Capture the cell that displays the provided text and extract its [x, y] central coordinate. 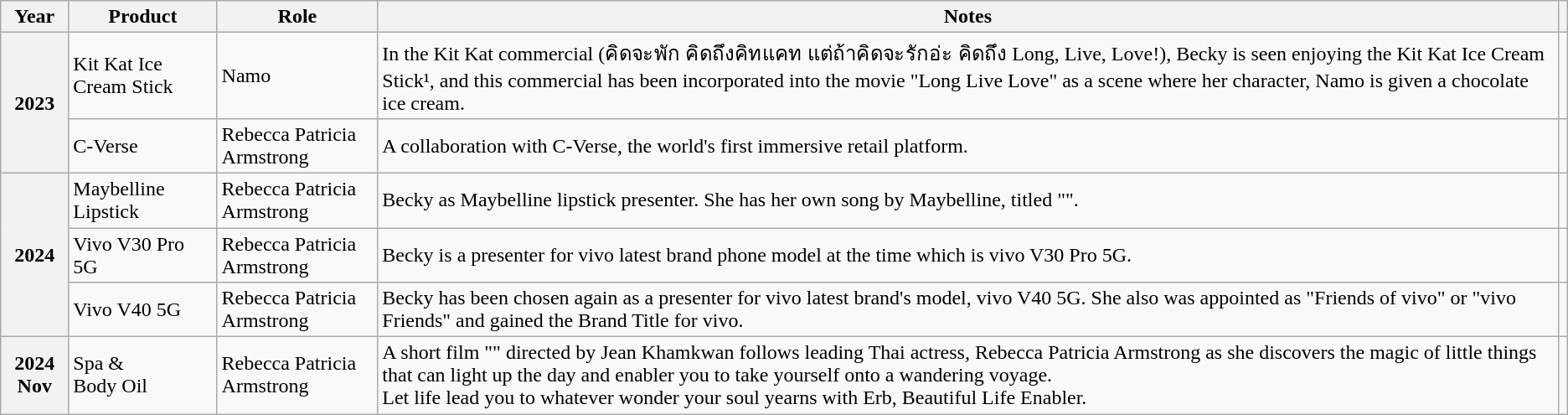
2024 [35, 255]
2024 Nov [35, 376]
Becky as Maybelline lipstick presenter. She has her own song by Maybelline, titled "". [968, 200]
Namo [297, 75]
C-Verse [142, 146]
Role [297, 17]
2023 [35, 103]
Notes [968, 17]
Kit Kat Ice Cream Stick [142, 75]
A collaboration with C-Verse, the world's first immersive retail platform. [968, 146]
Spa &Body Oil [142, 376]
Year [35, 17]
Vivo V40 5G [142, 310]
Product [142, 17]
Vivo V30 Pro 5G [142, 255]
Maybelline Lipstick [142, 200]
Becky is a presenter for vivo latest brand phone model at the time which is vivo V30 Pro 5G. [968, 255]
